Find where the given text appears and provide that cell's center as (x, y) coordinate. 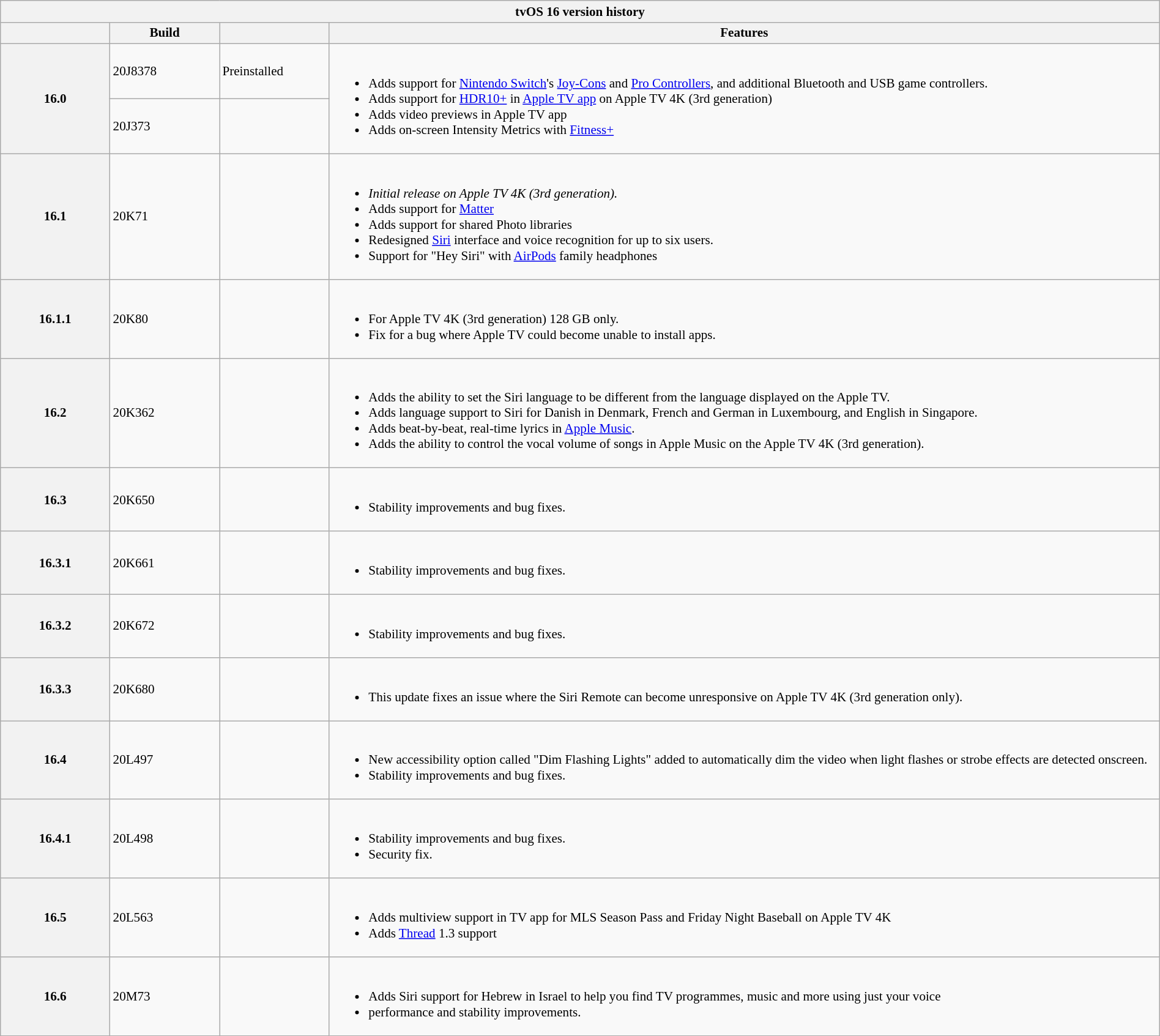
16.2 (55, 413)
For Apple TV 4K (3rd generation) 128 GB only.Fix for a bug where Apple TV could become unable to install apps. (744, 319)
20K80 (165, 319)
20L498 (165, 838)
Features (744, 33)
16.3.1 (55, 563)
16.3 (55, 499)
20M73 (165, 996)
16.1 (55, 217)
20L563 (165, 918)
20K362 (165, 413)
16.4 (55, 760)
20K71 (165, 217)
Build (165, 33)
Adds multiview support in TV app for MLS Season Pass and Friday Night Baseball on Apple TV 4KAdds Thread 1.3 support (744, 918)
16.3.3 (55, 689)
16.0 (55, 99)
20K650 (165, 499)
20J8378 (165, 72)
16.3.2 (55, 625)
16.4.1 (55, 838)
Stability improvements and bug fixes.Security fix. (744, 838)
This update fixes an issue where the Siri Remote can become unresponsive on Apple TV 4K (3rd generation only). (744, 689)
Preinstalled (274, 72)
20L497 (165, 760)
20K661 (165, 563)
20K680 (165, 689)
Adds Siri support for Hebrew in Israel to help you find TV programmes, music and more using just your voiceperformance and stability improvements. (744, 996)
tvOS 16 version history (580, 11)
16.6 (55, 996)
20J373 (165, 127)
16.5 (55, 918)
20K672 (165, 625)
16.1.1 (55, 319)
